Return (X, Y) of the center of cell containing provided text 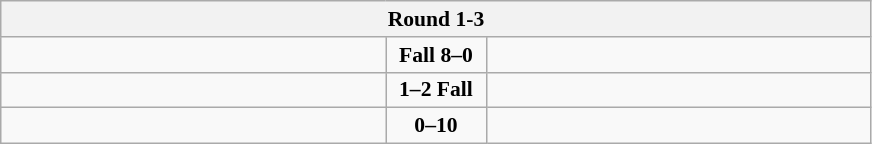
0–10 (436, 126)
Fall 8–0 (436, 55)
Round 1-3 (436, 19)
1–2 Fall (436, 90)
